Detect which cell encompasses the target text, then output its [x, y] center coordinate. 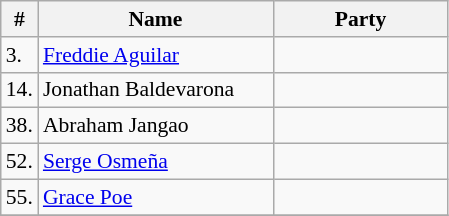
Grace Poe [156, 197]
52. [20, 162]
Party [360, 19]
# [20, 19]
Jonathan Baldevarona [156, 90]
Abraham Jangao [156, 126]
14. [20, 90]
Name [156, 19]
Freddie Aguilar [156, 55]
55. [20, 197]
3. [20, 55]
Serge Osmeña [156, 162]
38. [20, 126]
